From the cell containing the given text, extract its center point as [X, Y] coordinate. 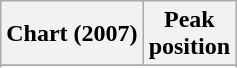
Chart (2007) [72, 34]
Peakposition [189, 34]
